Extract the (x, y) coordinate from the center of the cell holding the provided text.  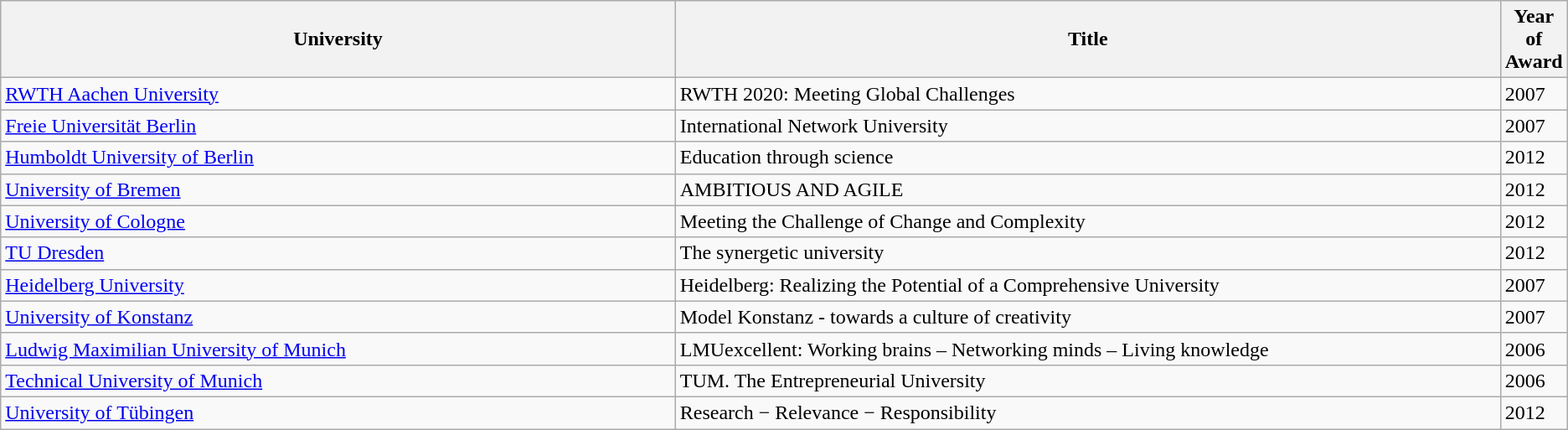
Technical University of Munich (338, 381)
University of Bremen (338, 189)
RWTH Aachen University (338, 94)
RWTH 2020: Meeting Global Challenges (1087, 94)
Freie Universität Berlin (338, 126)
TUM. The Entrepreneurial University (1087, 381)
Meeting the Challenge of Change and Complexity (1087, 221)
Education through science (1087, 158)
Model Konstanz - towards a culture of creativity (1087, 317)
TU Dresden (338, 253)
University of Konstanz (338, 317)
LMUexcellent: Working brains – Networking minds – Living knowledge (1087, 349)
University (338, 39)
Heidelberg University (338, 285)
Humboldt University of Berlin (338, 158)
Year of Award (1534, 39)
Heidelberg: Realizing the Potential of a Comprehensive University (1087, 285)
Title (1087, 39)
International Network University (1087, 126)
AMBITIOUS AND AGILE (1087, 189)
Ludwig Maximilian University of Munich (338, 349)
The synergetic university (1087, 253)
University of Cologne (338, 221)
University of Tübingen (338, 412)
Research − Relevance − Responsibility (1087, 412)
